Search for the cell housing the specified text and yield its [x, y] center coordinate. 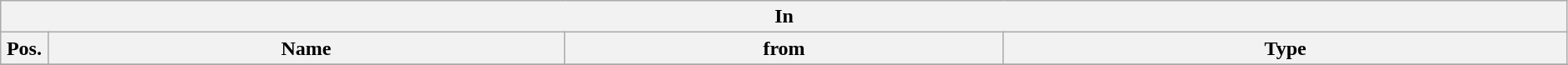
Pos. [24, 48]
Type [1285, 48]
In [784, 17]
from [784, 48]
Name [306, 48]
